Return the [x, y] coordinate for the center point of the cell that contains the specified text.  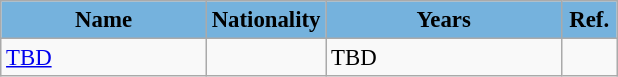
Years [444, 20]
Name [104, 20]
Ref. [589, 20]
Nationality [266, 20]
